Locate the cell with the specified text and output its [x, y] center coordinate. 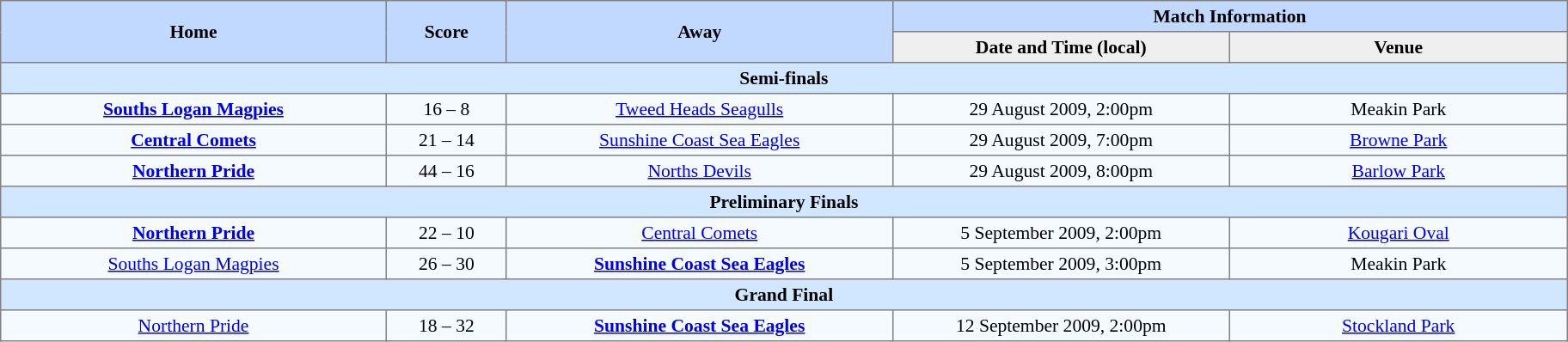
26 – 30 [446, 264]
Browne Park [1398, 140]
44 – 16 [446, 171]
Home [194, 32]
21 – 14 [446, 140]
Preliminary Finals [784, 202]
29 August 2009, 7:00pm [1061, 140]
Norths Devils [700, 171]
5 September 2009, 2:00pm [1061, 233]
29 August 2009, 8:00pm [1061, 171]
Date and Time (local) [1061, 47]
29 August 2009, 2:00pm [1061, 109]
Semi-finals [784, 78]
Kougari Oval [1398, 233]
18 – 32 [446, 326]
12 September 2009, 2:00pm [1061, 326]
5 September 2009, 3:00pm [1061, 264]
Tweed Heads Seagulls [700, 109]
Match Information [1229, 16]
16 – 8 [446, 109]
Away [700, 32]
Venue [1398, 47]
Barlow Park [1398, 171]
Stockland Park [1398, 326]
Grand Final [784, 295]
Score [446, 32]
22 – 10 [446, 233]
